Return [X, Y] of the center of cell containing provided text 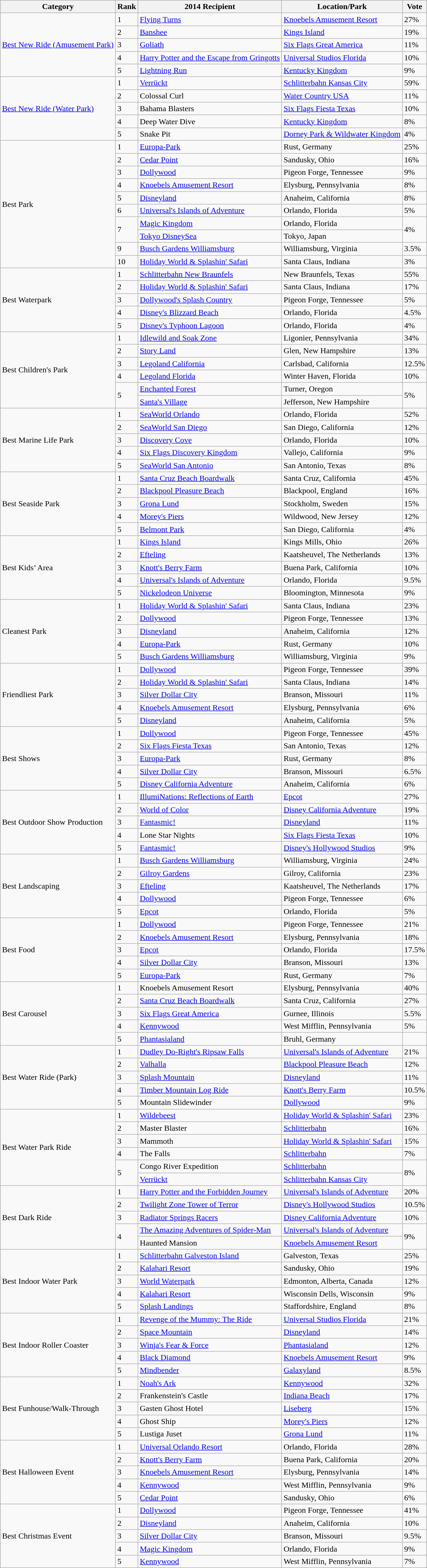
Lone Star Nights [210, 835]
Dudley Do-Right's Ripsaw Falls [210, 1052]
The Amazing Adventures of Spider-Man [210, 1230]
Best Dark Ride [58, 1217]
Deep Water Dive [210, 121]
Black Diamond [210, 1357]
Liseberg [342, 1409]
Timber Mountain Log Ride [210, 1090]
Universal Orlando Resort [210, 1447]
59% [414, 83]
4.5% [414, 312]
Best Halloween Event [58, 1472]
Bahama Blasters [210, 108]
6.5% [414, 771]
SeaWorld San Antonio [210, 465]
Dollywood's Splash Country [210, 300]
17.5% [414, 950]
Enchanted Forest [210, 389]
Gilroy, California [342, 873]
Frankenstein's Castle [210, 1396]
Cleanest Park [58, 631]
10 [126, 262]
Legoland Florida [210, 376]
34% [414, 338]
Snake Pit [210, 134]
5.5% [414, 1014]
Legoland California [210, 363]
World of Color [210, 810]
Schlitterbahn Galveston Island [210, 1256]
Best Indoor Roller Coaster [58, 1345]
Lustiga Juset [210, 1434]
Noah's Ark [210, 1383]
Best Water Ride (Park) [58, 1077]
Mindbender [210, 1370]
Turner, Oregon [342, 389]
Schlitterbahn New Braunfels [210, 274]
Gurnee, Illinois [342, 1014]
Tokyo, Japan [342, 236]
Winter Haven, Florida [342, 376]
Twilight Zone Tower of Terror [210, 1205]
41% [414, 1510]
Blackpool, England [342, 491]
Valhalla [210, 1064]
Master Blaster [210, 1128]
Mountain Slidewinder [210, 1103]
Best Kids’ Area [58, 567]
Best Park [58, 204]
Harry Potter and the Escape from Gringotts [210, 58]
Story Land [210, 351]
Haunted Mansion [210, 1243]
Water Country USA [342, 96]
Best Waterpark [58, 300]
IllumiNations: Reflections of Earth [210, 797]
Location/Park [342, 7]
Best New Ride (Water Park) [58, 108]
Radiator Springs Racers [210, 1217]
Winja's Fear & Force [210, 1345]
Best New Ride (Amusement Park) [58, 45]
3.5% [414, 249]
Vote [414, 7]
Glen, New Hampshire [342, 351]
New Braunfels, Texas [342, 274]
Ghost Ship [210, 1421]
18% [414, 937]
Indiana Beach [342, 1396]
Best Marine Life Park [58, 440]
Disney's Typhoon Lagoon [210, 325]
Ligonier, Pennsylvania [342, 338]
Best Outdoor Show Production [58, 822]
28% [414, 1447]
Bruhl, Germany [342, 1039]
2014 Recipient [210, 7]
The Falls [210, 1153]
Dorney Park & Wildwater Kingdom [342, 134]
Six Flags Discovery Kingdom [210, 453]
6 [126, 211]
32% [414, 1383]
Best Children's Park [58, 370]
Wisconsin Dells, Wisconsin [342, 1294]
Gilroy Gardens [210, 873]
Stockholm, Sweden [342, 504]
Edmonton, Alberta, Canada [342, 1281]
39% [414, 669]
Staffordshire, England [342, 1306]
World Waterpark [210, 1281]
Bloomington, Minnesota [342, 593]
Best Shows [58, 758]
SeaWorld San Diego [210, 427]
SeaWorld Orlando [210, 415]
Colossal Curl [210, 96]
Category [58, 7]
Space Mountain [210, 1332]
Best Food [58, 950]
Banshee [210, 32]
Flying Turns [210, 19]
40% [414, 988]
Wildwood, New Jersey [342, 516]
12.5% [414, 363]
Tokyo DisneySea [210, 236]
Best Carousel [58, 1014]
Best Indoor Water Park [58, 1281]
Disney's Blizzard Beach [210, 312]
Nickelodeon Universe [210, 593]
Best Landscaping [58, 886]
Idlewild and Soak Zone [210, 338]
Gasten Ghost Hotel [210, 1409]
Revenge of the Mummy: The Ride [210, 1319]
7 [126, 230]
Friendliest Park [58, 695]
Splash Landings [210, 1306]
55% [414, 274]
Galaxyland [342, 1370]
Santa's Village [210, 402]
Kings Mills, Ohio [342, 542]
Vallejo, California [342, 453]
3% [414, 262]
26% [414, 542]
Splash Mountain [210, 1077]
Harry Potter and the Forbidden Journey [210, 1192]
Best Water Park Ride [58, 1147]
Wildebeest [210, 1115]
Galveston, Texas [342, 1256]
8.5% [414, 1370]
Mammoth [210, 1141]
24% [414, 861]
Lightning Run [210, 70]
Jefferson, New Hampshire [342, 402]
Best Christmas Event [58, 1536]
Rank [126, 7]
Belmont Park [210, 529]
Goliath [210, 45]
Carlsbad, California [342, 363]
Discovery Cove [210, 440]
Best Funhouse/Walk-Through [58, 1409]
Best Seaside Park [58, 504]
9 [126, 249]
Congo River Expedition [210, 1166]
52% [414, 415]
